Pinpoint the cell where the given text exists, returning its [X, Y] midpoint coordinate. 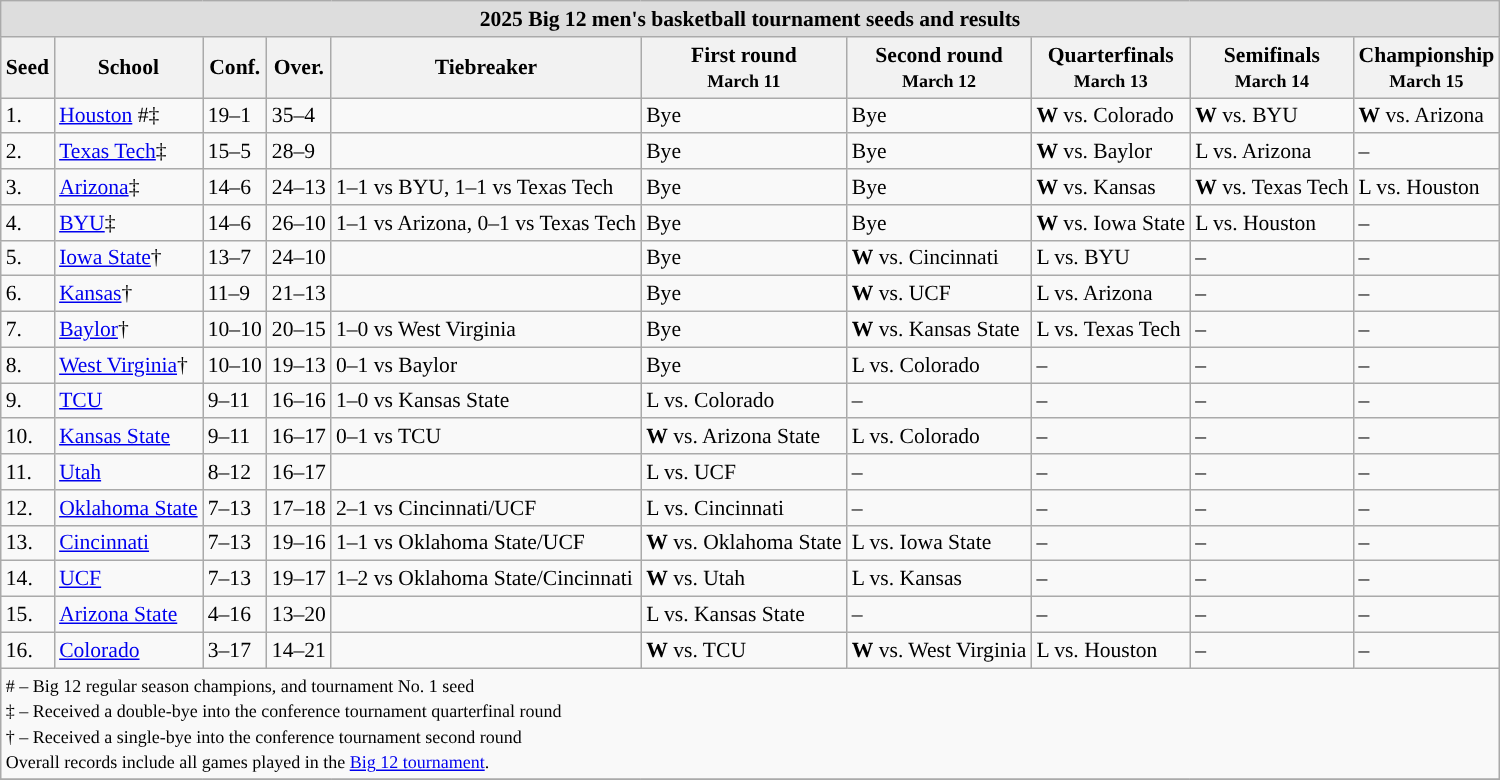
6. [28, 294]
Conf. [235, 68]
L vs. Iowa State [940, 543]
W vs. Kansas [1110, 187]
1–1 vs BYU, 1–1 vs Texas Tech [486, 187]
21–13 [299, 294]
1–1 vs Arizona, 0–1 vs Texas Tech [486, 223]
1–0 vs Kansas State [486, 401]
15. [28, 615]
Cincinnati [128, 543]
Over. [299, 68]
W vs. West Virginia [940, 650]
Texas Tech‡ [128, 152]
10. [28, 437]
W vs. TCU [744, 650]
W vs. Baylor [1110, 152]
W vs. Kansas State [940, 330]
5. [28, 258]
UCF [128, 579]
20–15 [299, 330]
Oklahoma State [128, 508]
16. [28, 650]
W vs. Iowa State [1110, 223]
9. [28, 401]
Iowa State† [128, 258]
W vs. Texas Tech [1272, 187]
W vs. Arizona [1427, 116]
8. [28, 365]
BYU‡ [128, 223]
13–20 [299, 615]
0–1 vs Baylor [486, 365]
1–1 vs Oklahoma State/UCF [486, 543]
Colorado [128, 650]
24–13 [299, 187]
W vs. Colorado [1110, 116]
4–16 [235, 615]
2–1 vs Cincinnati/UCF [486, 508]
3. [28, 187]
L vs. Kansas State [744, 615]
W vs. UCF [940, 294]
Tiebreaker [486, 68]
26–10 [299, 223]
13–7 [235, 258]
W vs. Arizona State [744, 437]
14–21 [299, 650]
Second roundMarch 12 [940, 68]
19–1 [235, 116]
12. [28, 508]
L vs. UCF [744, 472]
W vs. Utah [744, 579]
15–5 [235, 152]
Baylor† [128, 330]
TCU [128, 401]
L vs. Texas Tech [1110, 330]
Kansas State [128, 437]
3–17 [235, 650]
Seed [28, 68]
W vs. BYU [1272, 116]
Arizona State [128, 615]
2. [28, 152]
First roundMarch 11 [744, 68]
19–16 [299, 543]
Utah [128, 472]
1. [28, 116]
W vs. Oklahoma State [744, 543]
L vs. BYU [1110, 258]
Kansas† [128, 294]
School [128, 68]
13. [28, 543]
L vs. Kansas [940, 579]
ChampionshipMarch 15 [1427, 68]
28–9 [299, 152]
7. [28, 330]
2025 Big 12 men's basketball tournament seeds and results [750, 19]
24–10 [299, 258]
4. [28, 223]
W vs. Cincinnati [940, 258]
Arizona‡ [128, 187]
16–16 [299, 401]
Houston #‡ [128, 116]
11–9 [235, 294]
0–1 vs TCU [486, 437]
14. [28, 579]
8–12 [235, 472]
17–18 [299, 508]
19–13 [299, 365]
19–17 [299, 579]
L vs. Cincinnati [744, 508]
SemifinalsMarch 14 [1272, 68]
35–4 [299, 116]
1–2 vs Oklahoma State/Cincinnati [486, 579]
1–0 vs West Virginia [486, 330]
11. [28, 472]
QuarterfinalsMarch 13 [1110, 68]
West Virginia† [128, 365]
